Search for the cell housing the specified text and yield its (X, Y) center coordinate. 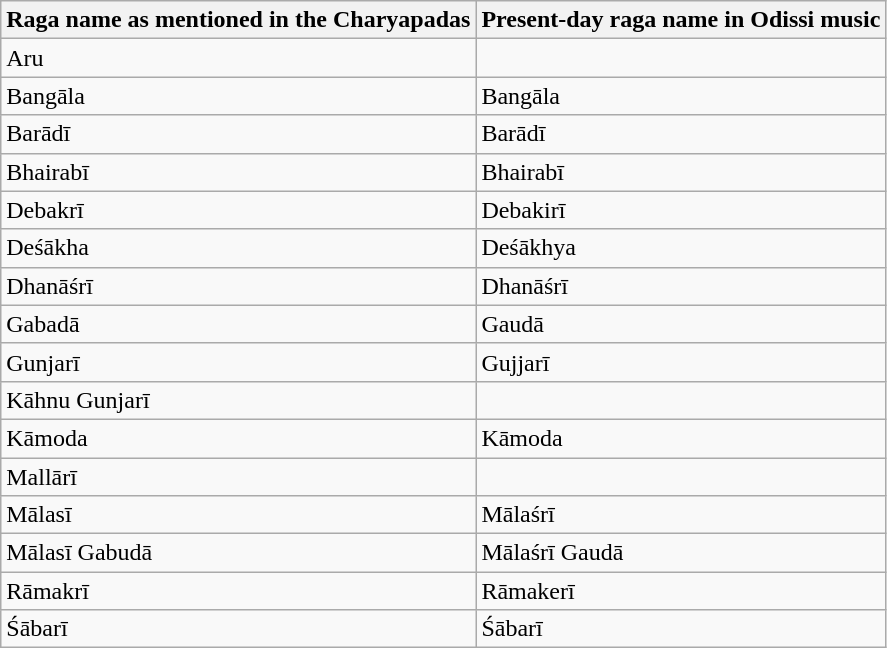
Mallārī (238, 477)
Mālasī Gabudā (238, 553)
Present-day raga name in Odissi music (681, 20)
Debakrī (238, 210)
Mālaśrī Gaudā (681, 553)
Deśākha (238, 248)
Rāmakerī (681, 591)
Aru (238, 58)
Deśākhya (681, 248)
Kāhnu Gunjarī (238, 400)
Gaudā (681, 324)
Debakirī (681, 210)
Rāmakrī (238, 591)
Gujjarī (681, 362)
Mālaśrī (681, 515)
Gunjarī (238, 362)
Gabadā (238, 324)
Raga name as mentioned in the Charyapadas (238, 20)
Mālasī (238, 515)
